Identify which cell holds the provided text, then report its [X, Y] central coordinate. 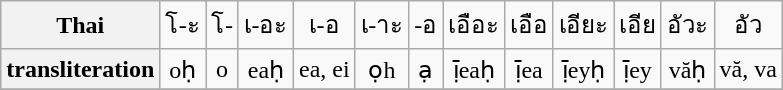
เอือ [530, 26]
ị̄eyḥ [584, 69]
โ-ะ [183, 26]
เ-อะ [266, 26]
เอีย [638, 26]
-อ [426, 26]
o [222, 69]
เ-าะ [382, 26]
vă, va [748, 69]
ọh [382, 69]
ị̄ey [638, 69]
เ-อ [324, 26]
ị̄ea [530, 69]
เอือะ [474, 26]
อัว [748, 26]
eaḥ [266, 69]
เอียะ [584, 26]
Thai [80, 26]
ạ [426, 69]
transliteration [80, 69]
อัวะ [688, 26]
oḥ [183, 69]
โ- [222, 26]
ea, ei [324, 69]
ị̄eaḥ [474, 69]
văḥ [688, 69]
